Locate the cell with the specified text and output its (X, Y) center coordinate. 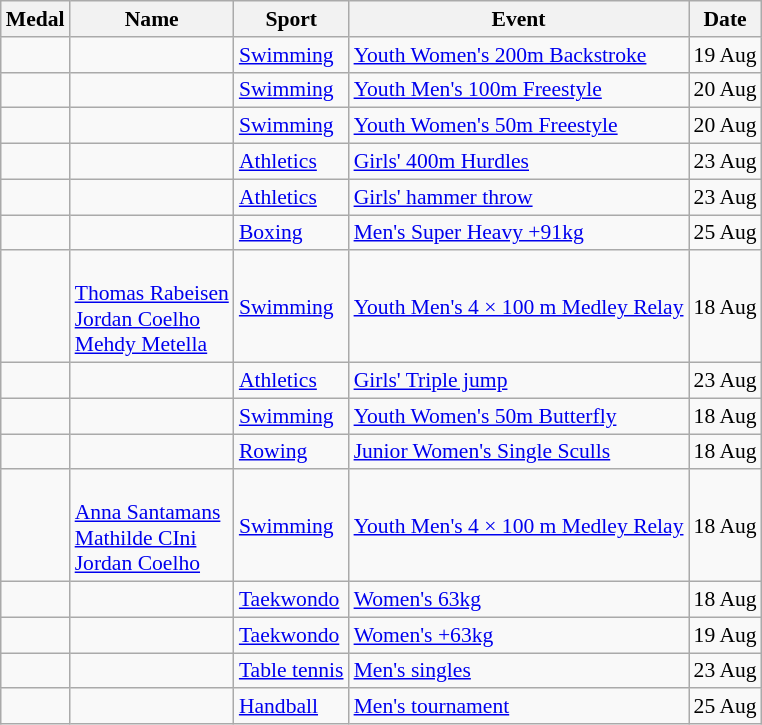
Youth Women's 50m Freestyle (519, 126)
Date (726, 19)
Youth Women's 50m Butterfly (519, 416)
Men's Super Heavy +91kg (519, 233)
Men's singles (519, 671)
Women's +63kg (519, 635)
Girls' 400m Hurdles (519, 162)
Anna SantamansMathilde CIniJordan Coelho (152, 526)
Name (152, 19)
Girls' Triple jump (519, 381)
Women's 63kg (519, 600)
Girls' hammer throw (519, 197)
Youth Women's 200m Backstroke (519, 55)
Men's tournament (519, 707)
Handball (292, 707)
Junior Women's Single Sculls (519, 452)
Rowing (292, 452)
Sport (292, 19)
Table tennis (292, 671)
Youth Men's 100m Freestyle (519, 90)
Boxing (292, 233)
Event (519, 19)
Thomas RabeisenJordan CoelhoMehdy Metella (152, 307)
Medal (36, 19)
